From the cell containing the given text, extract its center point as (x, y) coordinate. 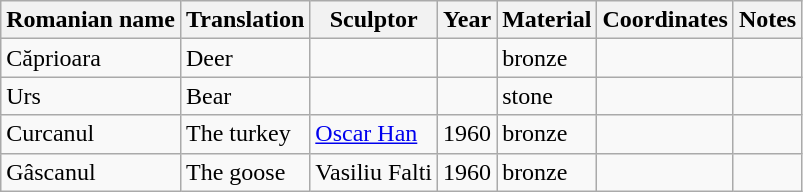
Material (547, 20)
Romanian name (91, 20)
Sculptor (374, 20)
The turkey (244, 134)
Urs (91, 96)
Translation (244, 20)
Vasiliu Falti (374, 172)
stone (547, 96)
Oscar Han (374, 134)
Gâscanul (91, 172)
Curcanul (91, 134)
Deer (244, 58)
Căprioara (91, 58)
The goose (244, 172)
Notes (767, 20)
Bear (244, 96)
Coordinates (665, 20)
Year (468, 20)
